For the text-containing cell, return its midpoint in (X, Y) coordinate format. 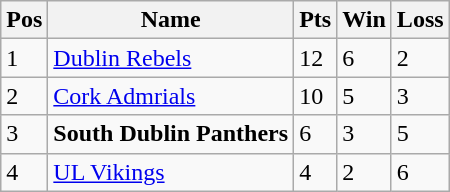
Pos (24, 20)
Win (364, 20)
UL Vikings (171, 172)
10 (316, 96)
12 (316, 58)
Name (171, 20)
1 (24, 58)
Pts (316, 20)
Cork Admrials (171, 96)
South Dublin Panthers (171, 134)
Dublin Rebels (171, 58)
Loss (420, 20)
